Output the (X, Y) coordinate of the center of the cell containing the given text.  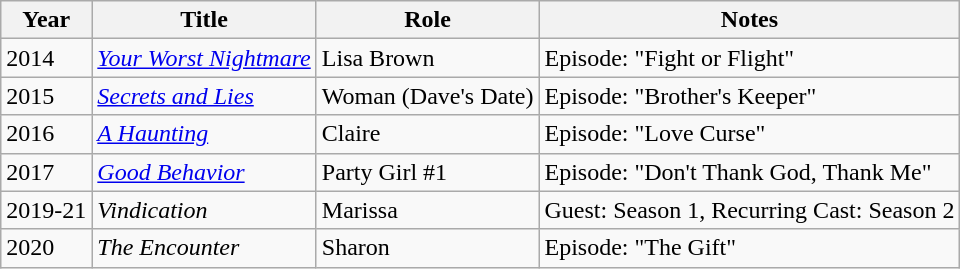
Year (46, 20)
Title (204, 20)
Vindication (204, 210)
Sharon (428, 248)
Notes (750, 20)
Claire (428, 134)
Party Girl #1 (428, 172)
Episode: "Don't Thank God, Thank Me" (750, 172)
Secrets and Lies (204, 96)
2017 (46, 172)
Episode: "Brother's Keeper" (750, 96)
2014 (46, 58)
Lisa Brown (428, 58)
Episode: "Fight or Flight" (750, 58)
Episode: "Love Curse" (750, 134)
A Haunting (204, 134)
Good Behavior (204, 172)
2020 (46, 248)
Woman (Dave's Date) (428, 96)
2016 (46, 134)
2015 (46, 96)
2019-21 (46, 210)
Role (428, 20)
Episode: "The Gift" (750, 248)
Your Worst Nightmare (204, 58)
Marissa (428, 210)
The Encounter (204, 248)
Guest: Season 1, Recurring Cast: Season 2 (750, 210)
